Pinpoint the cell where the given text exists, returning its (x, y) midpoint coordinate. 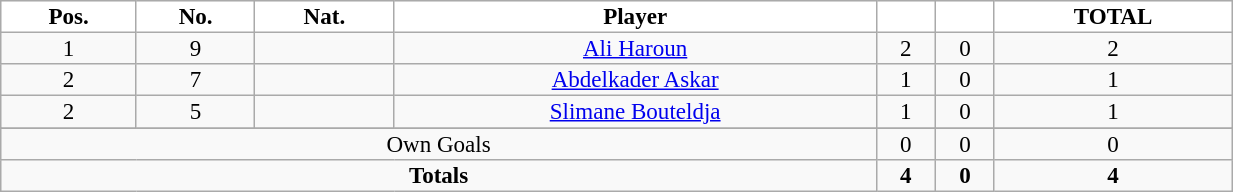
Player (635, 17)
5 (196, 112)
7 (196, 80)
TOTAL (1112, 17)
Totals (439, 176)
Ali Haroun (635, 49)
Nat. (324, 17)
Abdelkader Askar (635, 80)
Pos. (69, 17)
Own Goals (439, 144)
No. (196, 17)
Slimane Bouteldja (635, 112)
9 (196, 49)
